Scan for the cell matching the given text and deliver its (X, Y) coordinate at center. 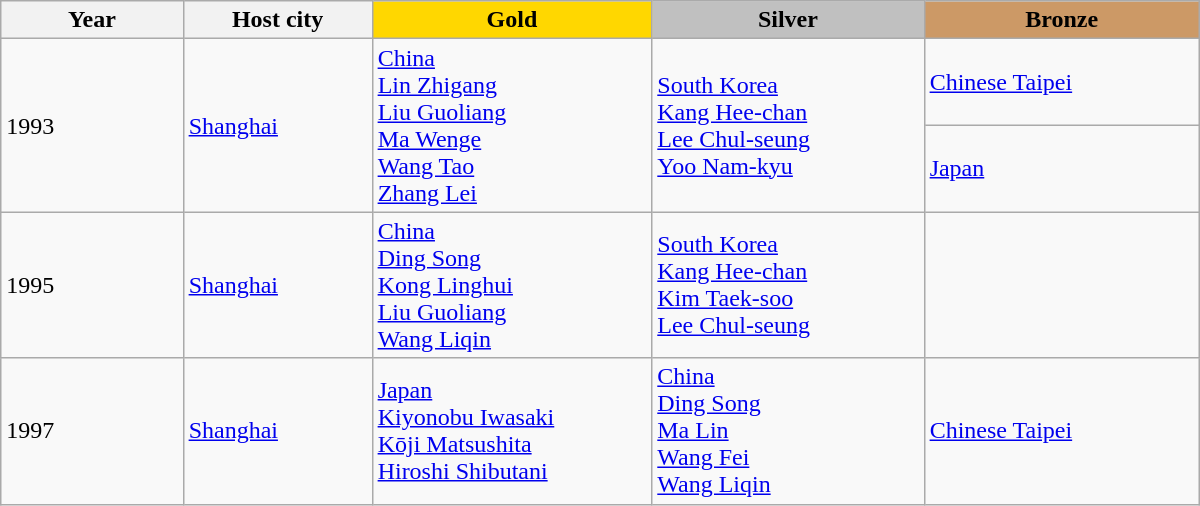
South KoreaKang Hee-chanLee Chul-seungYoo Nam-kyu (788, 126)
1997 (92, 431)
Bronze (1062, 20)
ChinaLin ZhigangLiu GuoliangMa WengeWang TaoZhang Lei (512, 126)
1995 (92, 285)
1993 (92, 126)
ChinaDing SongMa LinWang FeiWang Liqin (788, 431)
South KoreaKang Hee-chanKim Taek-sooLee Chul-seung (788, 285)
Host city (278, 20)
Year (92, 20)
Japan (1062, 168)
ChinaDing SongKong LinghuiLiu GuoliangWang Liqin (512, 285)
JapanKiyonobu IwasakiKōji MatsushitaHiroshi Shibutani (512, 431)
Silver (788, 20)
Gold (512, 20)
